Capture the cell that displays the provided text and extract its (x, y) central coordinate. 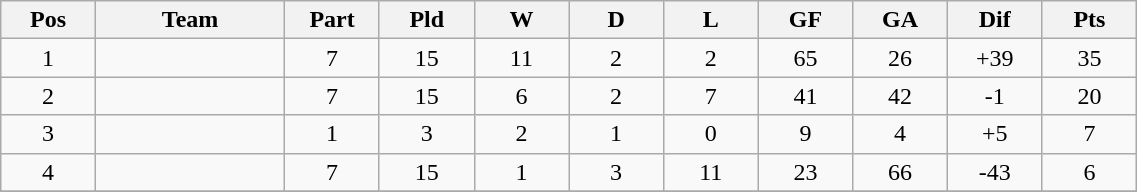
23 (806, 172)
42 (900, 96)
D (616, 20)
Part (332, 20)
-1 (994, 96)
GA (900, 20)
W (522, 20)
9 (806, 134)
+39 (994, 58)
0 (710, 134)
65 (806, 58)
L (710, 20)
Pld (426, 20)
Pts (1090, 20)
35 (1090, 58)
Pos (48, 20)
Team (190, 20)
+5 (994, 134)
Dif (994, 20)
66 (900, 172)
20 (1090, 96)
41 (806, 96)
GF (806, 20)
26 (900, 58)
-43 (994, 172)
